Provide the [X, Y] coordinate of the cell's center where the given text is located.  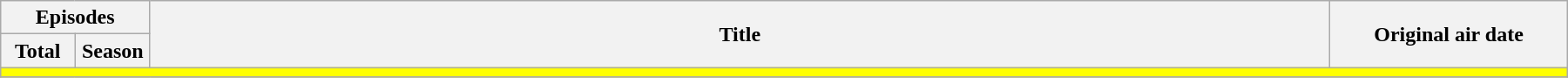
Season [112, 51]
Total [37, 51]
Title [740, 34]
Original air date [1449, 34]
Episodes [75, 18]
